Locate the cell with the specified text and output its (X, Y) center coordinate. 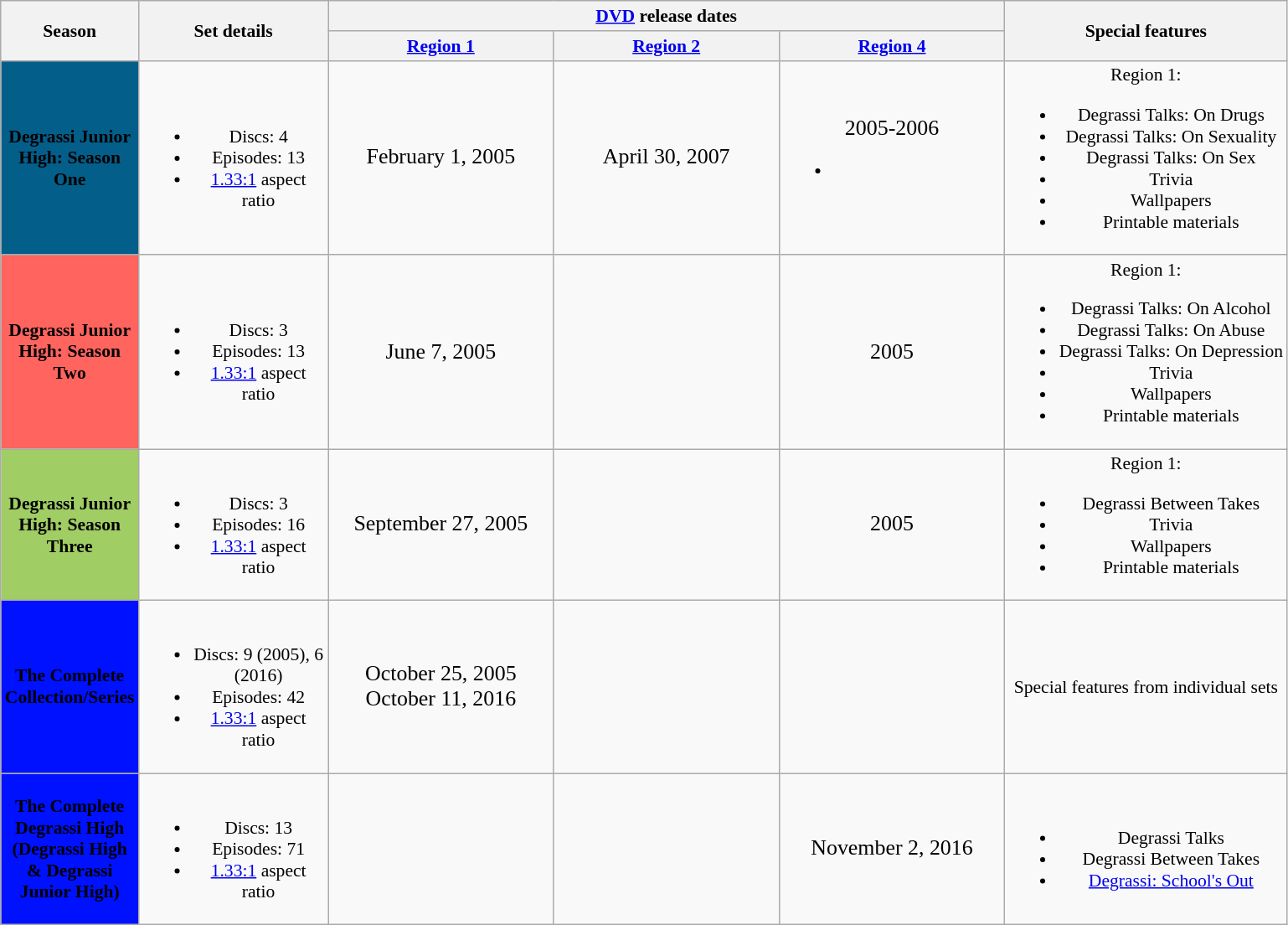
Special features (1146, 30)
Special features from individual sets (1146, 687)
Region 1:Degrassi Talks: On AlcoholDegrassi Talks: On AbuseDegrassi Talks: On DepressionTriviaWallpapersPrintable materials (1146, 352)
Degrassi Junior High: Season Two (70, 352)
September 27, 2005 (440, 525)
Discs: 9 (2005), 6 (2016)Episodes: 421.33:1 aspect ratio (234, 687)
October 25, 2005October 11, 2016 (440, 687)
Set details (234, 30)
February 1, 2005 (440, 158)
November 2, 2016 (891, 850)
Discs: 4Episodes: 131.33:1 aspect ratio (234, 158)
Degrassi TalksDegrassi Between TakesDegrassi: School's Out (1146, 850)
Region 1 (440, 46)
Degrassi Junior High: Season Three (70, 525)
April 30, 2007 (667, 158)
Discs: 13Episodes: 711.33:1 aspect ratio (234, 850)
Region 4 (891, 46)
DVD release dates (667, 16)
Region 2 (667, 46)
Discs: 3Episodes: 131.33:1 aspect ratio (234, 352)
2005-2006 (891, 158)
Discs: 3Episodes: 161.33:1 aspect ratio (234, 525)
Season (70, 30)
Region 1:Degrassi Talks: On DrugsDegrassi Talks: On SexualityDegrassi Talks: On SexTriviaWallpapersPrintable materials (1146, 158)
The Complete Collection/Series (70, 687)
Degrassi Junior High: Season One (70, 158)
June 7, 2005 (440, 352)
Region 1:Degrassi Between TakesTriviaWallpapersPrintable materials (1146, 525)
The Complete Degrassi High (Degrassi High & Degrassi Junior High) (70, 850)
